Scan for the cell matching the given text and deliver its (X, Y) coordinate at center. 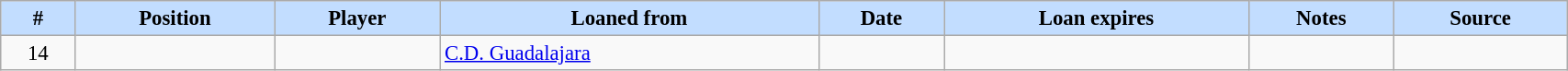
14 (39, 53)
Notes (1321, 18)
Loan expires (1097, 18)
Loaned from (629, 18)
# (39, 18)
C.D. Guadalajara (629, 53)
Position (175, 18)
Date (882, 18)
Player (357, 18)
Source (1480, 18)
